Determine the [X, Y] coordinate at the center of the cell enclosing the given text.  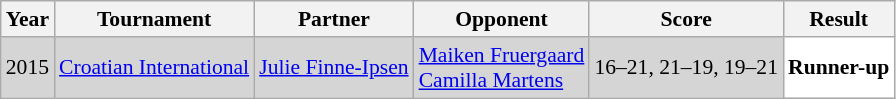
Julie Finne-Ipsen [334, 68]
Opponent [502, 19]
Croatian International [154, 68]
Partner [334, 19]
2015 [28, 68]
Year [28, 19]
16–21, 21–19, 19–21 [686, 68]
Maiken Fruergaard Camilla Martens [502, 68]
Score [686, 19]
Runner-up [838, 68]
Tournament [154, 19]
Result [838, 19]
